Return the [X, Y] coordinate for the center point of the cell that contains the specified text.  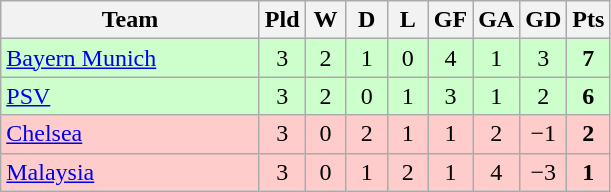
PSV [130, 96]
7 [588, 58]
W [326, 20]
−3 [544, 172]
−1 [544, 134]
Pld [282, 20]
D [366, 20]
Bayern Munich [130, 58]
Chelsea [130, 134]
6 [588, 96]
Pts [588, 20]
GA [496, 20]
GD [544, 20]
GF [450, 20]
Team [130, 20]
L [408, 20]
Malaysia [130, 172]
